Locate the cell with the specified text and output its (X, Y) center coordinate. 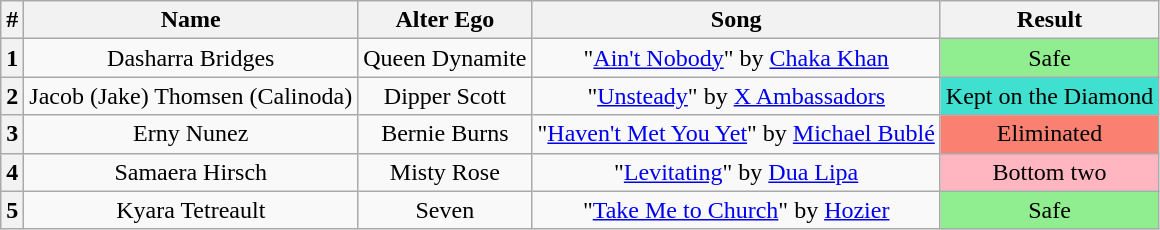
"Ain't Nobody" by Chaka Khan (736, 58)
Kyara Tetreault (191, 210)
"Haven't Met You Yet" by Michael Bublé (736, 134)
Song (736, 20)
Samaera Hirsch (191, 172)
"Unsteady" by X Ambassadors (736, 96)
Queen Dynamite (445, 58)
3 (12, 134)
Dipper Scott (445, 96)
Result (1049, 20)
Kept on the Diamond (1049, 96)
2 (12, 96)
Eliminated (1049, 134)
4 (12, 172)
1 (12, 58)
Misty Rose (445, 172)
Seven (445, 210)
"Levitating" by Dua Lipa (736, 172)
5 (12, 210)
Alter Ego (445, 20)
Bernie Burns (445, 134)
# (12, 20)
Jacob (Jake) Thomsen (Calinoda) (191, 96)
Name (191, 20)
Bottom two (1049, 172)
"Take Me to Church" by Hozier (736, 210)
Erny Nunez (191, 134)
Dasharra Bridges (191, 58)
